Capture the cell that displays the provided text and extract its (X, Y) central coordinate. 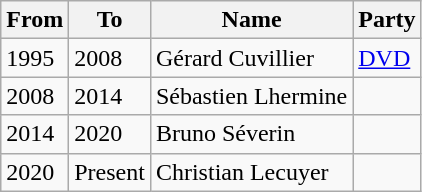
DVD (387, 58)
To (110, 20)
Christian Lecuyer (251, 172)
1995 (35, 58)
Present (110, 172)
Sébastien Lhermine (251, 96)
Gérard Cuvillier (251, 58)
Name (251, 20)
Bruno Séverin (251, 134)
Party (387, 20)
From (35, 20)
